Search for the cell housing the specified text and yield its (x, y) center coordinate. 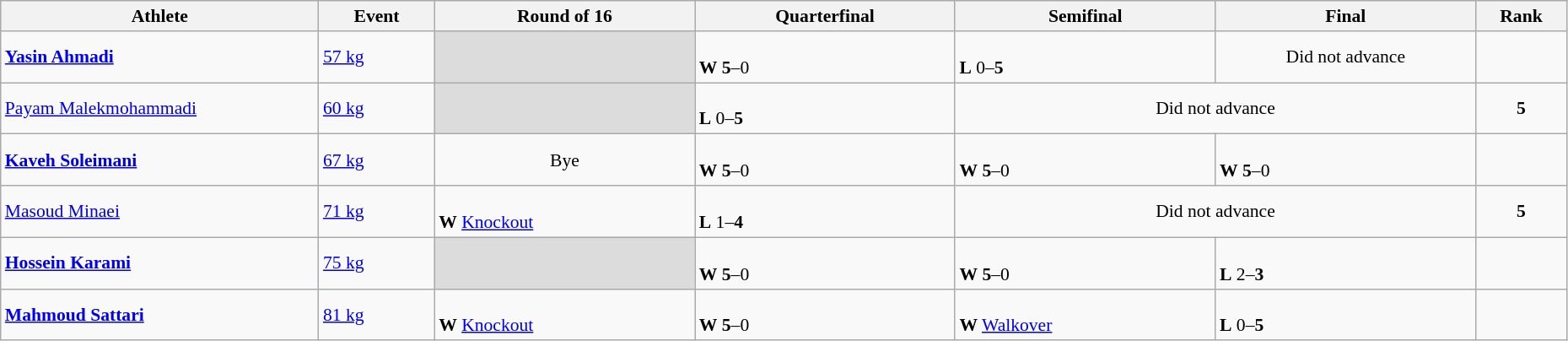
Mahmoud Sattari (160, 314)
Masoud Minaei (160, 211)
Event (376, 16)
67 kg (376, 160)
Semifinal (1085, 16)
L 1–4 (825, 211)
Hossein Karami (160, 263)
75 kg (376, 263)
W Walkover (1085, 314)
L 2–3 (1346, 263)
Athlete (160, 16)
Quarterfinal (825, 16)
Bye (565, 160)
Payam Malekmohammadi (160, 108)
Rank (1522, 16)
60 kg (376, 108)
81 kg (376, 314)
Kaveh Soleimani (160, 160)
Final (1346, 16)
71 kg (376, 211)
Yasin Ahmadi (160, 57)
57 kg (376, 57)
Round of 16 (565, 16)
